Locate the cell with the specified text and output its [X, Y] center coordinate. 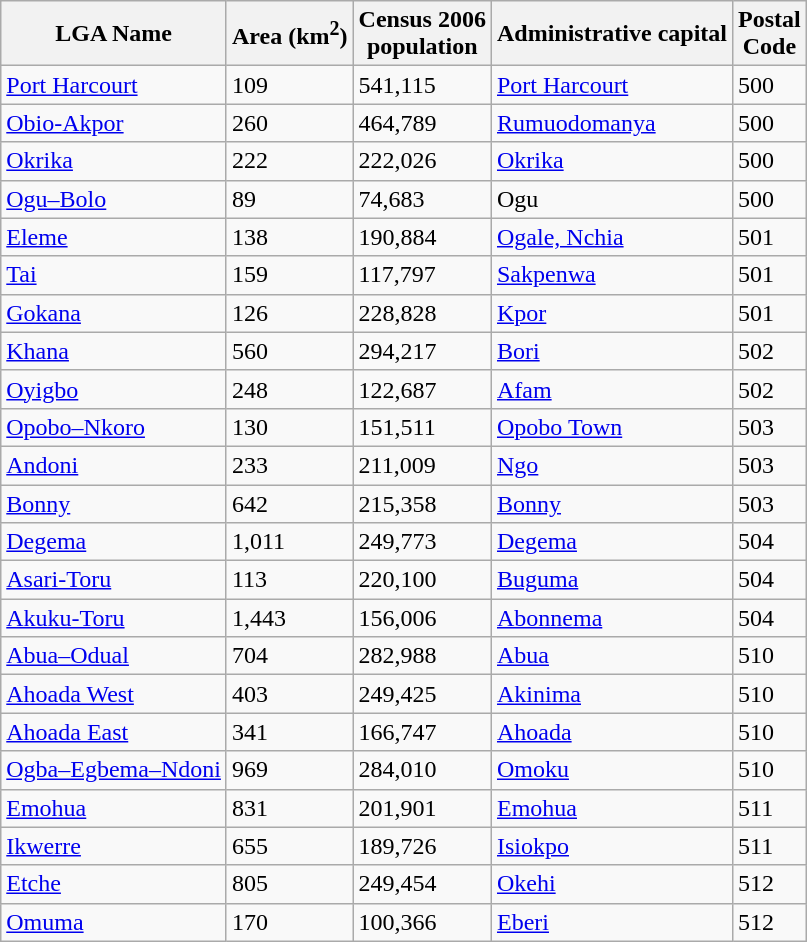
704 [290, 656]
Akuku-Toru [114, 618]
Omuma [114, 922]
Sakpenwa [612, 275]
Khana [114, 351]
Afam [612, 389]
464,789 [422, 123]
151,511 [422, 427]
Ogu–Bolo [114, 199]
249,425 [422, 694]
189,726 [422, 846]
122,687 [422, 389]
Okehi [612, 884]
126 [290, 313]
220,100 [422, 580]
Opobo–Nkoro [114, 427]
560 [290, 351]
Asari-Toru [114, 580]
222,026 [422, 161]
Akinima [612, 694]
Census 2006 population [422, 34]
Eberi [612, 922]
Kpor [612, 313]
Opobo Town [612, 427]
117,797 [422, 275]
284,010 [422, 770]
233 [290, 465]
341 [290, 732]
Oyigbo [114, 389]
166,747 [422, 732]
Ahoada East [114, 732]
Rumuodomanya [612, 123]
403 [290, 694]
Tai [114, 275]
228,828 [422, 313]
109 [290, 85]
211,009 [422, 465]
PostalCode [770, 34]
Bori [612, 351]
201,901 [422, 808]
Administrative capital [612, 34]
Abua [612, 656]
249,773 [422, 542]
Ikwerre [114, 846]
LGA Name [114, 34]
282,988 [422, 656]
159 [290, 275]
Ahoada [612, 732]
642 [290, 503]
215,358 [422, 503]
1,011 [290, 542]
Ahoada West [114, 694]
Obio-Akpor [114, 123]
294,217 [422, 351]
831 [290, 808]
170 [290, 922]
Ogu [612, 199]
222 [290, 161]
138 [290, 237]
805 [290, 884]
113 [290, 580]
Isiokpo [612, 846]
89 [290, 199]
Abonnema [612, 618]
190,884 [422, 237]
Ogba–Egbema–Ndoni [114, 770]
1,443 [290, 618]
260 [290, 123]
Area (km2) [290, 34]
541,115 [422, 85]
Eleme [114, 237]
249,454 [422, 884]
Omoku [612, 770]
655 [290, 846]
74,683 [422, 199]
Andoni [114, 465]
100,366 [422, 922]
130 [290, 427]
Abua–Odual [114, 656]
156,006 [422, 618]
Buguma [612, 580]
Etche [114, 884]
Ngo [612, 465]
969 [290, 770]
248 [290, 389]
Ogale, Nchia [612, 237]
Gokana [114, 313]
